For the text-containing cell, return its midpoint in (x, y) coordinate format. 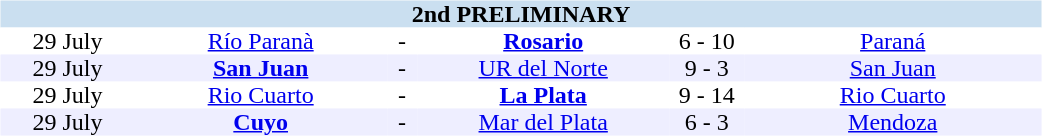
La Plata (544, 96)
Cuyo (260, 122)
Río Paranà (260, 42)
Paraná (893, 42)
Mendoza (893, 122)
2nd PRELIMINARY (520, 14)
Rosario (544, 42)
Mar del Plata (544, 122)
UR del Norte (544, 68)
6 - 3 (707, 122)
9 - 3 (707, 68)
6 - 10 (707, 42)
9 - 14 (707, 96)
